Pinpoint the cell where the given text exists, returning its [X, Y] midpoint coordinate. 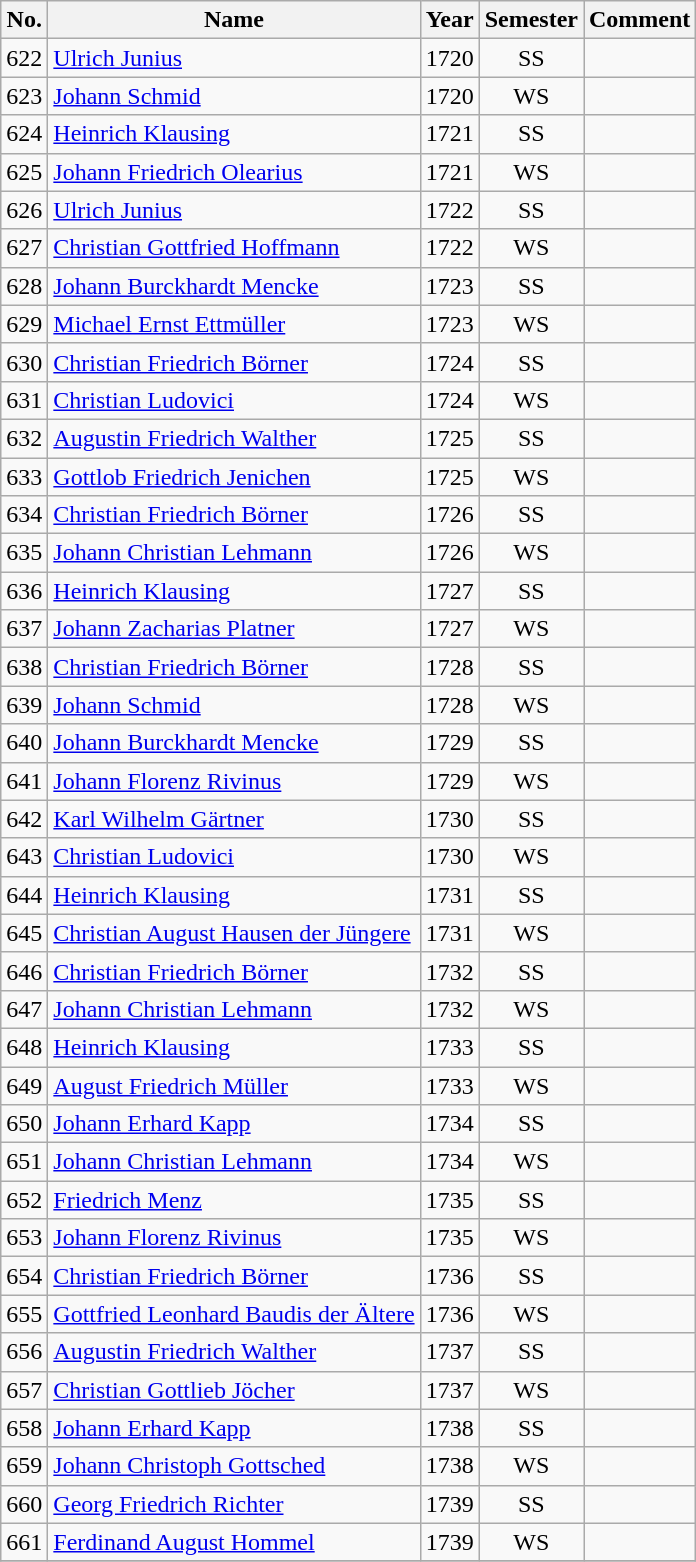
Year [450, 20]
626 [24, 210]
658 [24, 1428]
659 [24, 1466]
641 [24, 781]
Johann Christoph Gottsched [234, 1466]
638 [24, 667]
August Friedrich Müller [234, 1085]
Gottfried Leonhard Baudis der Ältere [234, 1314]
Johann Friedrich Olearius [234, 172]
655 [24, 1314]
647 [24, 1009]
650 [24, 1124]
642 [24, 819]
630 [24, 362]
646 [24, 971]
639 [24, 705]
653 [24, 1238]
Friedrich Menz [234, 1200]
649 [24, 1085]
629 [24, 324]
Michael Ernst Ettmüller [234, 324]
Comment [640, 20]
No. [24, 20]
Semester [531, 20]
624 [24, 134]
651 [24, 1162]
645 [24, 933]
654 [24, 1276]
623 [24, 96]
644 [24, 895]
657 [24, 1390]
Gottlob Friedrich Jenichen [234, 477]
652 [24, 1200]
622 [24, 58]
640 [24, 743]
661 [24, 1542]
643 [24, 857]
631 [24, 400]
Georg Friedrich Richter [234, 1504]
Christian August Hausen der Jüngere [234, 933]
627 [24, 248]
628 [24, 286]
660 [24, 1504]
625 [24, 172]
637 [24, 629]
Johann Zacharias Platner [234, 629]
Christian Gottfried Hoffmann [234, 248]
Karl Wilhelm Gärtner [234, 819]
Name [234, 20]
634 [24, 515]
Ferdinand August Hommel [234, 1542]
632 [24, 438]
648 [24, 1047]
Christian Gottlieb Jöcher [234, 1390]
656 [24, 1352]
635 [24, 553]
633 [24, 477]
636 [24, 591]
